Scan for the cell matching the given text and deliver its [x, y] coordinate at center. 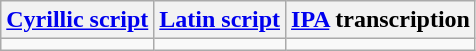
Cyrillic script [78, 20]
Latin script [220, 20]
IPA transcription [381, 20]
